Search for the cell housing the specified text and yield its [x, y] center coordinate. 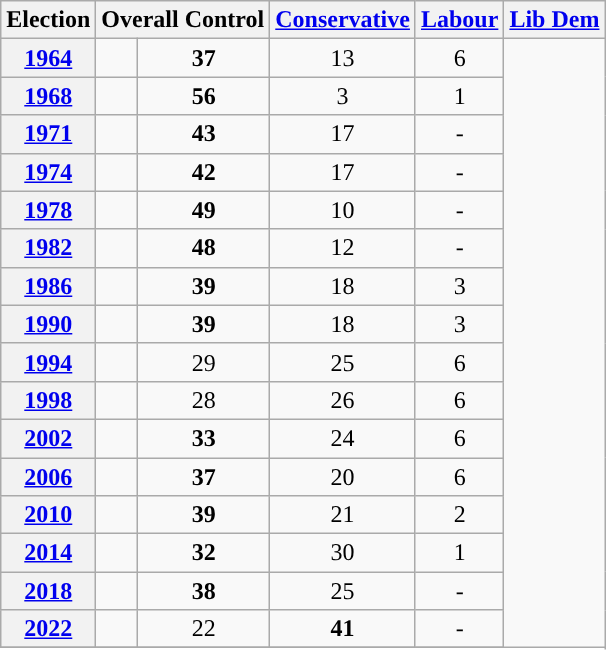
2 [459, 515]
Lib Dem [554, 20]
1974 [48, 172]
13 [343, 58]
42 [204, 172]
Overall Control [183, 20]
12 [343, 248]
49 [204, 210]
2006 [48, 477]
30 [343, 553]
2022 [48, 629]
1990 [48, 324]
2010 [48, 515]
1982 [48, 248]
2014 [48, 553]
32 [204, 553]
38 [204, 591]
2018 [48, 591]
56 [204, 96]
41 [343, 629]
Conservative [343, 20]
2002 [48, 438]
22 [204, 629]
Labour [459, 20]
28 [204, 400]
10 [343, 210]
48 [204, 248]
21 [343, 515]
33 [204, 438]
1994 [48, 362]
1968 [48, 96]
1998 [48, 400]
1986 [48, 286]
29 [204, 362]
20 [343, 477]
Election [48, 20]
1971 [48, 134]
1964 [48, 58]
1978 [48, 210]
43 [204, 134]
26 [343, 400]
24 [343, 438]
